Search for the cell housing the specified text and yield its (X, Y) center coordinate. 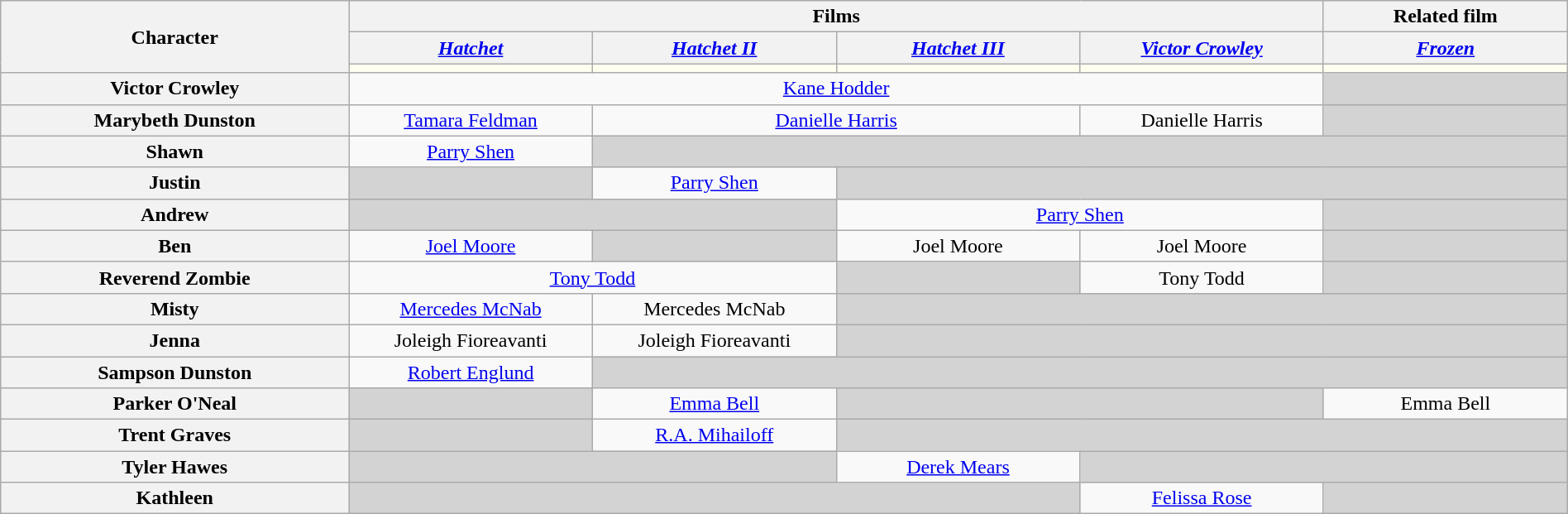
Reverend Zombie (175, 277)
Sampson Dunston (175, 372)
Hatchet III (958, 48)
Justin (175, 183)
Ben (175, 246)
Films (837, 17)
Frozen (1446, 48)
Kane Hodder (837, 89)
Hatchet II (715, 48)
Felissa Rose (1202, 498)
Related film (1446, 17)
R.A. Mihailoff (715, 435)
Marybeth Dunston (175, 120)
Parker O'Neal (175, 404)
Tyler Hawes (175, 467)
Character (175, 36)
Andrew (175, 214)
Tamara Feldman (471, 120)
Misty (175, 309)
Jenna (175, 340)
Derek Mears (958, 467)
Trent Graves (175, 435)
Shawn (175, 151)
Robert Englund (471, 372)
Hatchet (471, 48)
Kathleen (175, 498)
